Provide the [x, y] coordinate of the cell's center where the given text is located.  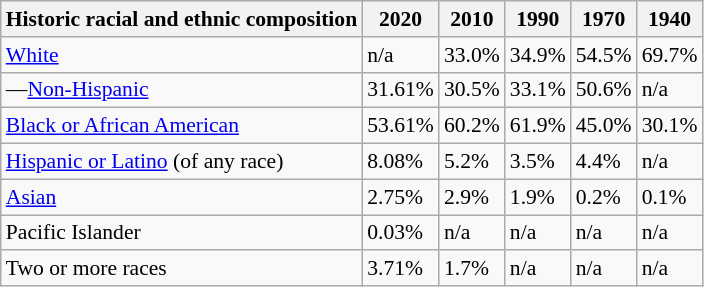
54.5% [604, 55]
1.7% [472, 269]
61.9% [538, 126]
3.5% [538, 162]
2.9% [472, 197]
60.2% [472, 126]
53.61% [400, 126]
30.1% [670, 126]
30.5% [472, 90]
33.1% [538, 90]
Pacific Islander [182, 233]
Hispanic or Latino (of any race) [182, 162]
White [182, 55]
3.71% [400, 269]
1970 [604, 19]
Asian [182, 197]
—Non-Hispanic [182, 90]
8.08% [400, 162]
Two or more races [182, 269]
34.9% [538, 55]
69.7% [670, 55]
2020 [400, 19]
2.75% [400, 197]
0.1% [670, 197]
1940 [670, 19]
50.6% [604, 90]
1.9% [538, 197]
4.4% [604, 162]
2010 [472, 19]
31.61% [400, 90]
5.2% [472, 162]
0.2% [604, 197]
45.0% [604, 126]
Black or African American [182, 126]
Historic racial and ethnic composition [182, 19]
1990 [538, 19]
0.03% [400, 233]
33.0% [472, 55]
